Detect which cell encompasses the target text, then output its (X, Y) center coordinate. 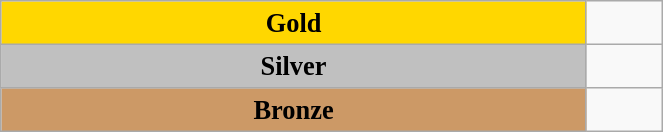
Gold (294, 22)
Bronze (294, 109)
Silver (294, 66)
